For the text-containing cell, return its midpoint in (x, y) coordinate format. 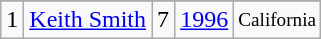
1 (12, 20)
Keith Smith (88, 20)
1996 (204, 20)
7 (164, 20)
California (278, 20)
